Scan for the cell matching the given text and deliver its (x, y) coordinate at center. 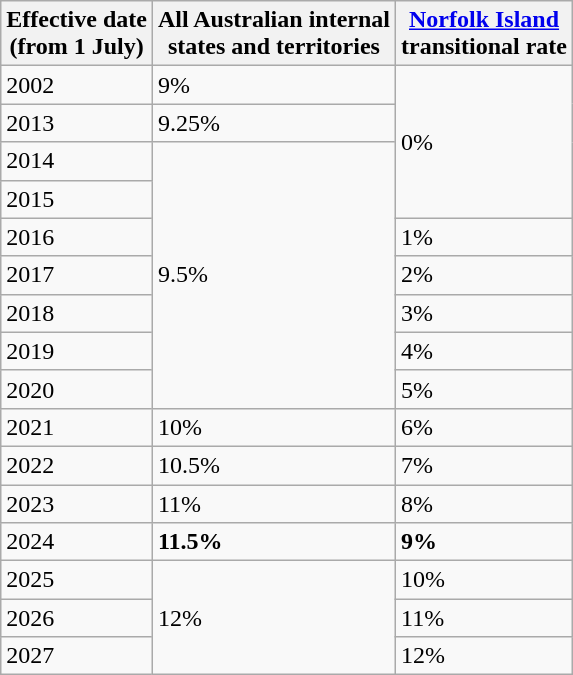
2002 (77, 85)
4% (484, 351)
2017 (77, 275)
2022 (77, 465)
2015 (77, 199)
Norfolk Islandtransitional rate (484, 34)
2025 (77, 580)
1% (484, 237)
2021 (77, 427)
All Australian internalstates and territories (274, 34)
2023 (77, 503)
Effective date(from 1 July) (77, 34)
2% (484, 275)
9.5% (274, 275)
0% (484, 142)
2016 (77, 237)
11.5% (274, 542)
2019 (77, 351)
2026 (77, 618)
2020 (77, 389)
2018 (77, 313)
2027 (77, 656)
3% (484, 313)
2014 (77, 161)
10.5% (274, 465)
6% (484, 427)
5% (484, 389)
2013 (77, 123)
7% (484, 465)
2024 (77, 542)
9.25% (274, 123)
8% (484, 503)
